Provide the [x, y] coordinate of the cell's center where the given text is located.  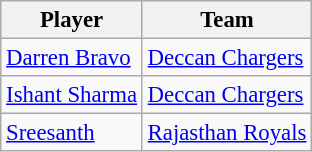
Sreesanth [72, 133]
Ishant Sharma [72, 95]
Rajasthan Royals [226, 133]
Darren Bravo [72, 58]
Team [226, 20]
Player [72, 20]
